Find where the given text appears and provide that cell's center as (X, Y) coordinate. 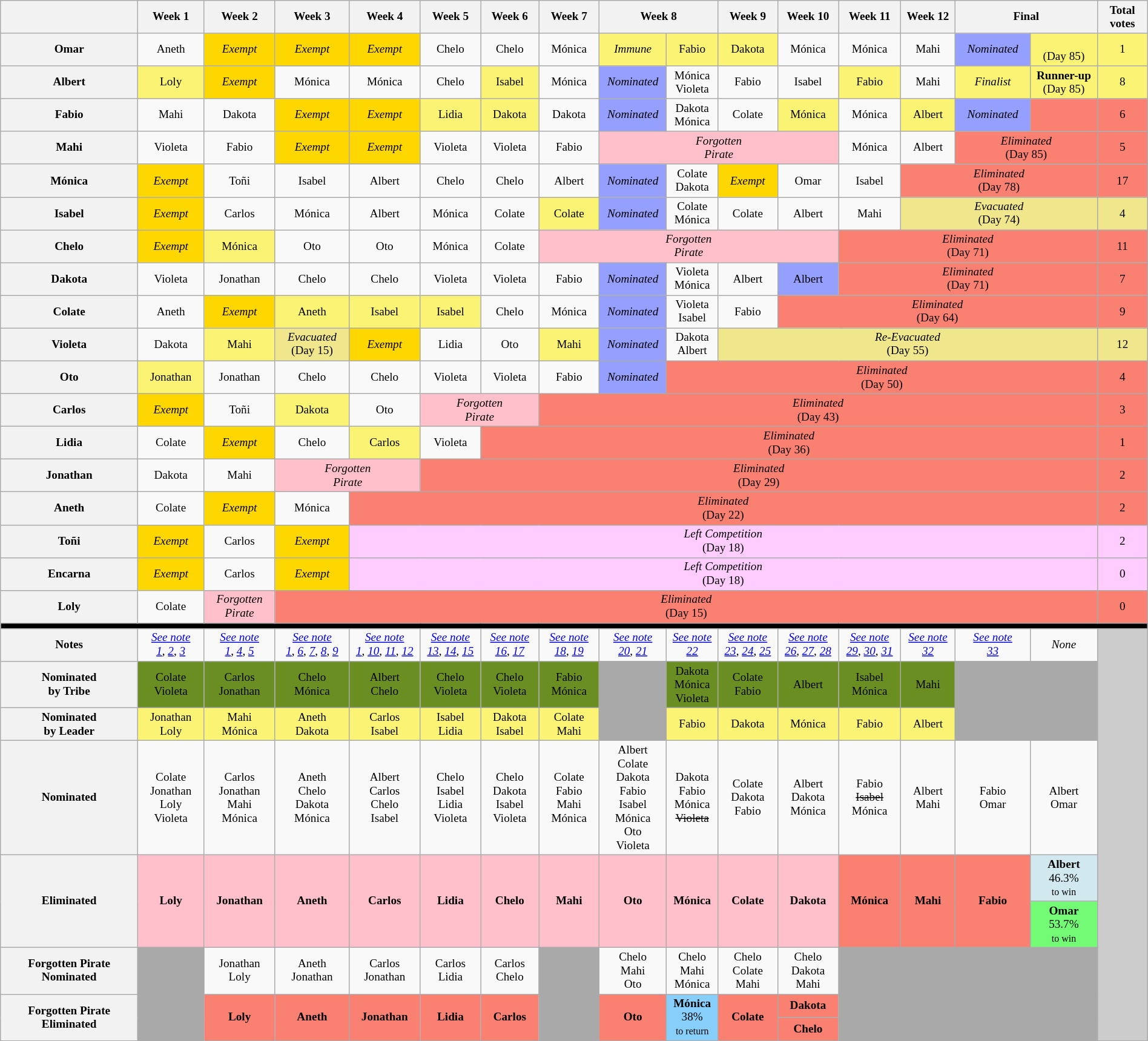
Omar53.7%to win (1064, 925)
Eliminated(Day 22) (723, 508)
See note23, 24, 25 (748, 645)
See note20, 21 (633, 645)
See note26, 27, 28 (808, 645)
Eliminated(Day 78) (999, 180)
Eliminated(Day 15) (686, 606)
Immune (633, 50)
ColateDakota (693, 180)
DakotaIsabel (510, 724)
See note16, 17 (510, 645)
AnethCheloDakotaMónica (312, 798)
Week 5 (450, 17)
(Day 85) (1064, 50)
Final (1026, 17)
VioletaIsabel (693, 312)
MahiMónica (240, 724)
Eliminated(Day 43) (818, 410)
Week 12 (928, 17)
Week 7 (569, 17)
IsabelMónica (869, 684)
VioletaMónica (693, 279)
DakotaMónicaVioleta (693, 684)
Week 11 (869, 17)
5 (1123, 148)
12 (1123, 344)
AlbertCarlosCheloIsabel (384, 798)
See note1, 2, 3 (171, 645)
ColateFabioMahiMónica (569, 798)
Evacuated(Day 15) (312, 344)
ColateVioleta (171, 684)
ColateDakotaFabio (748, 798)
See note1, 10, 11, 12 (384, 645)
See note22 (693, 645)
Week 8 (659, 17)
Forgotten PirateNominated (69, 971)
See note13, 14, 15 (450, 645)
Nominatedby Tribe (69, 684)
Week 2 (240, 17)
Week 9 (748, 17)
CheloDakotaMahi (808, 971)
ColateMónica (693, 213)
AlbertChelo (384, 684)
Mónica38%to return (693, 1017)
Eliminated(Day 64) (937, 312)
Nominatedby Leader (69, 724)
See note29, 30, 31 (869, 645)
CheloIsabelLidiaVioleta (450, 798)
ColateFabio (748, 684)
7 (1123, 279)
See note18, 19 (569, 645)
Runner-up(Day 85) (1064, 82)
CarlosIsabel (384, 724)
Eliminated(Day 36) (789, 442)
CarlosJonathanMahiMónica (240, 798)
AlbertMahi (928, 798)
AnethJonathan (312, 971)
Week 10 (808, 17)
Week 6 (510, 17)
None (1064, 645)
CheloMahiOto (633, 971)
Eliminated (69, 901)
Finalist (992, 82)
9 (1123, 312)
AlbertOmar (1064, 798)
CheloMahiMónica (693, 971)
CheloDakotaIsabelVioleta (510, 798)
DakotaFabioMónicaVioleta (693, 798)
FabioMónica (569, 684)
CarlosChelo (510, 971)
CheloColateMahi (748, 971)
8 (1123, 82)
17 (1123, 180)
IsabelLidia (450, 724)
Eliminated(Day 29) (759, 476)
Total votes (1123, 17)
Re-Evacuated(Day 55) (908, 344)
DakotaMónica (693, 115)
Evacuated(Day 74) (999, 213)
CheloMónica (312, 684)
AlbertColateDakotaFabioIsabelMónicaOtoVioleta (633, 798)
Albert46.3%to win (1064, 878)
FabioOmar (992, 798)
AnethDakota (312, 724)
FabioIsabelMónica (869, 798)
DakotaAlbert (693, 344)
Notes (69, 645)
11 (1123, 246)
Week 1 (171, 17)
6 (1123, 115)
Forgotten PirateEliminated (69, 1017)
See note1, 4, 5 (240, 645)
Encarna (69, 574)
AlbertDakotaMónica (808, 798)
Week 4 (384, 17)
Eliminated(Day 85) (1026, 148)
CarlosLidia (450, 971)
See note32 (928, 645)
ColateJonathanLolyVioleta (171, 798)
MónicaVioleta (693, 82)
See note33 (992, 645)
ColateMahi (569, 724)
3 (1123, 410)
Eliminated(Day 50) (882, 377)
See note1, 6, 7, 8, 9 (312, 645)
Week 3 (312, 17)
